Provide the (x, y) coordinate of the cell's center where the given text is located.  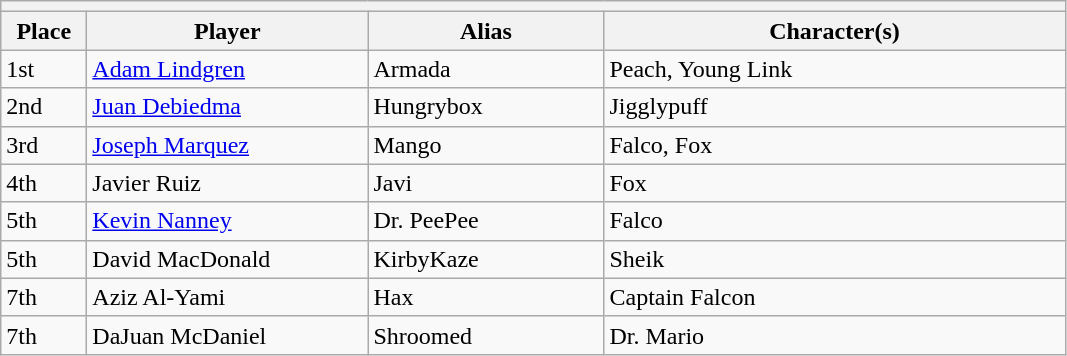
Sheik (834, 259)
2nd (44, 107)
4th (44, 183)
Hungrybox (486, 107)
Joseph Marquez (228, 145)
Peach, Young Link (834, 69)
Adam Lindgren (228, 69)
KirbyKaze (486, 259)
Juan Debiedma (228, 107)
Shroomed (486, 335)
Place (44, 31)
Armada (486, 69)
1st (44, 69)
3rd (44, 145)
Jigglypuff (834, 107)
Javier Ruiz (228, 183)
Character(s) (834, 31)
Dr. Mario (834, 335)
Fox (834, 183)
Javi (486, 183)
David MacDonald (228, 259)
Alias (486, 31)
Dr. PeePee (486, 221)
Mango (486, 145)
Falco, Fox (834, 145)
Kevin Nanney (228, 221)
Hax (486, 297)
Player (228, 31)
Aziz Al-Yami (228, 297)
Captain Falcon (834, 297)
DaJuan McDaniel (228, 335)
Falco (834, 221)
